Search for the cell housing the specified text and yield its [x, y] center coordinate. 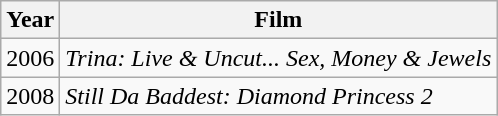
Trina: Live & Uncut... Sex, Money & Jewels [278, 58]
2006 [30, 58]
2008 [30, 96]
Year [30, 20]
Still Da Baddest: Diamond Princess 2 [278, 96]
Film [278, 20]
